Find where the given text appears and provide that cell's center as (x, y) coordinate. 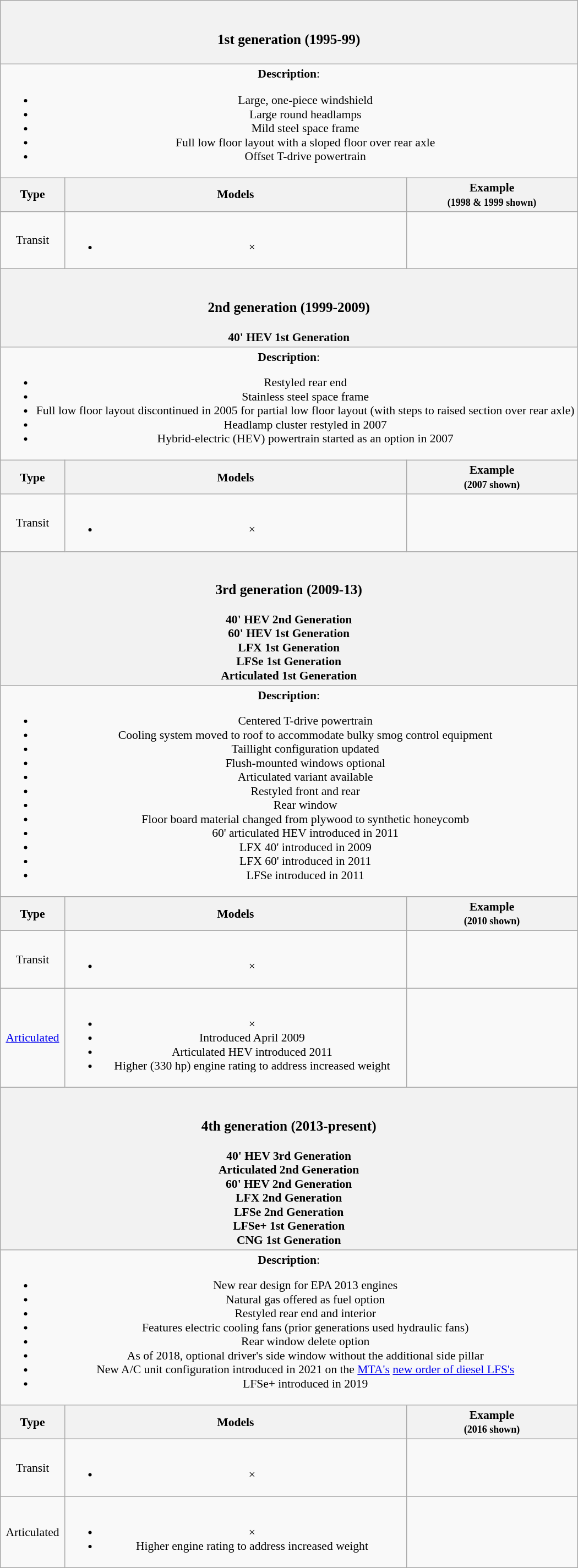
Example(2016 shown) (492, 1423)
1st generation (1995-99) (289, 32)
× Higher engine rating to address increased weight (236, 1532)
Example(2010 shown) (492, 914)
Example(2007 shown) (492, 478)
Example(1998 & 1999 shown) (492, 195)
2nd generation (1999-2009)40' HEV 1st Generation (289, 308)
× Introduced April 2009Articulated HEV introduced 2011Higher (330 hp) engine rating to address increased weight (236, 1038)
3rd generation (2009-13)40' HEV 2nd Generation60' HEV 1st GenerationLFX 1st GenerationLFSe 1st GenerationArticulated 1st Generation (289, 618)
